Scan for the cell matching the given text and deliver its [X, Y] coordinate at center. 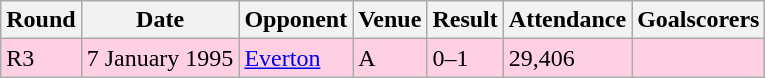
Attendance [567, 20]
Opponent [296, 20]
0–1 [465, 58]
Everton [296, 58]
29,406 [567, 58]
Venue [390, 20]
Round [41, 20]
7 January 1995 [160, 58]
Goalscorers [698, 20]
Date [160, 20]
R3 [41, 58]
Result [465, 20]
A [390, 58]
